Detect which cell encompasses the target text, then output its [x, y] center coordinate. 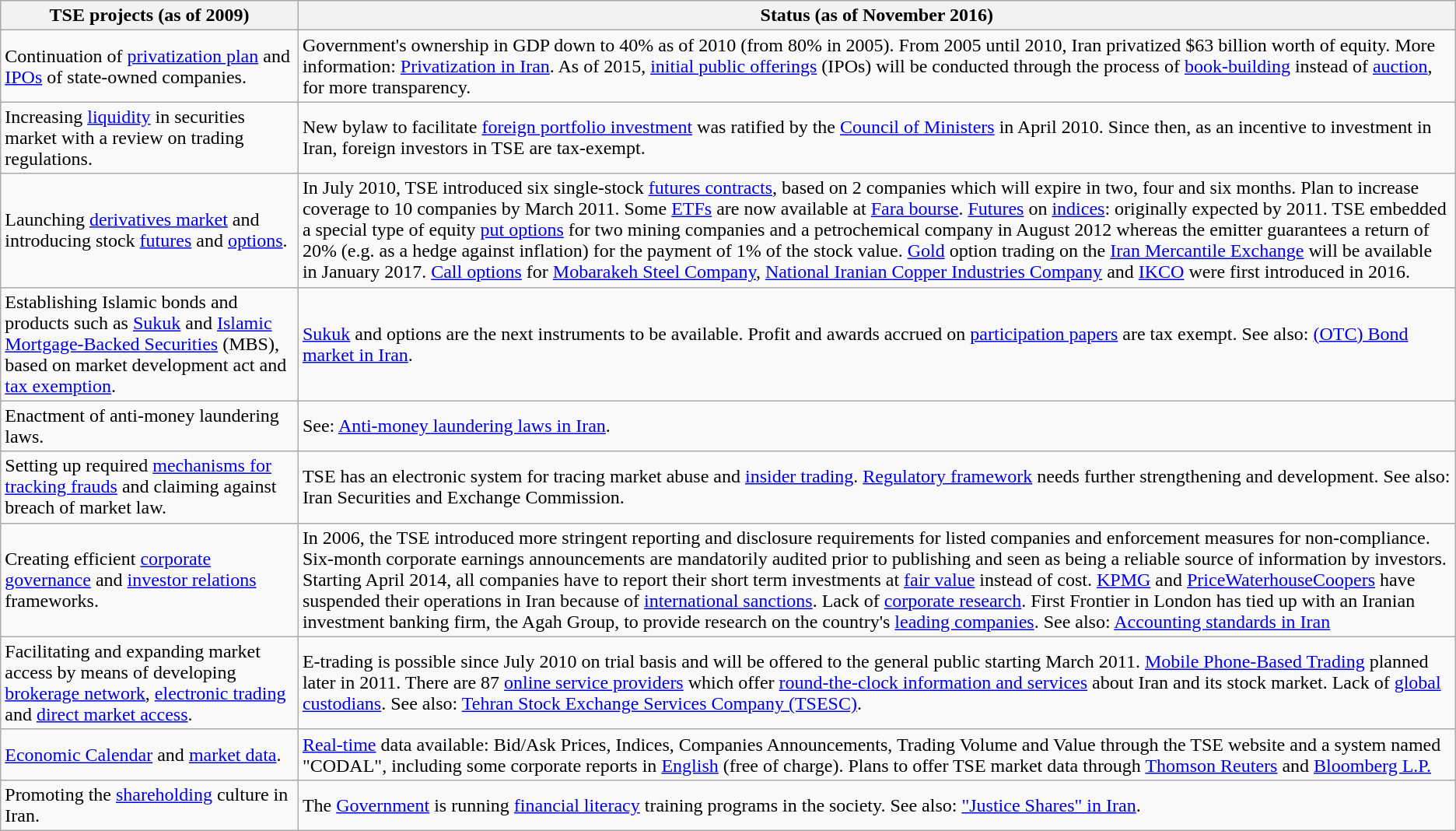
Economic Calendar and market data. [149, 755]
TSE projects (as of 2009) [149, 16]
Launching derivatives market and introducing stock futures and options. [149, 230]
Promoting the shareholding culture in Iran. [149, 805]
See: Anti-money laundering laws in Iran. [877, 426]
The Government is running financial literacy training programs in the society. See also: "Justice Shares" in Iran. [877, 805]
Facilitating and expanding market access by means of developing brokerage network, electronic trading and direct market access. [149, 683]
Status (as of November 2016) [877, 16]
Enactment of anti-money laundering laws. [149, 426]
Setting up required mechanisms for tracking frauds and claiming against breach of market law. [149, 487]
Continuation of privatization plan and IPOs of state-owned companies. [149, 66]
Creating efficient corporate governance and investor relations frameworks. [149, 580]
Increasing liquidity in securities market with a review on trading regulations. [149, 138]
